From the cell containing the given text, extract its center point as [X, Y] coordinate. 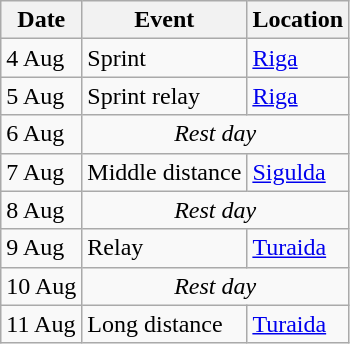
Sprint relay [164, 96]
9 Aug [42, 248]
Long distance [164, 324]
Sprint [164, 58]
Event [164, 20]
Date [42, 20]
10 Aug [42, 286]
6 Aug [42, 134]
Location [298, 20]
11 Aug [42, 324]
7 Aug [42, 172]
Relay [164, 248]
5 Aug [42, 96]
Middle distance [164, 172]
Sigulda [298, 172]
4 Aug [42, 58]
8 Aug [42, 210]
